Scan for the cell matching the given text and deliver its (X, Y) coordinate at center. 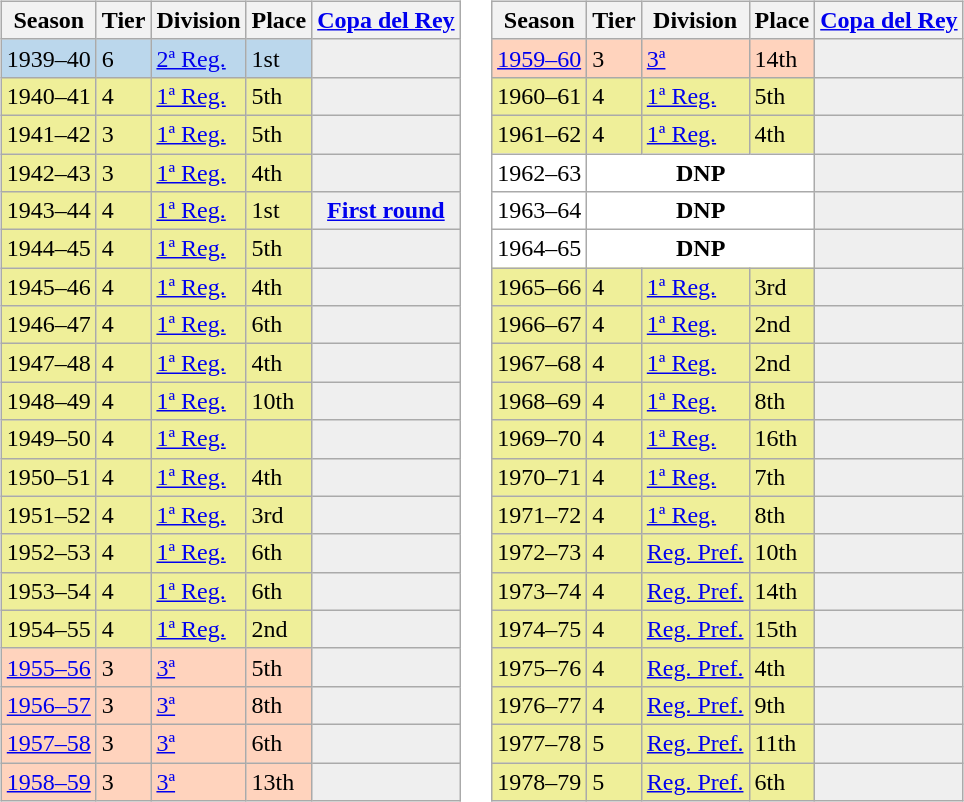
1976–77 (540, 705)
1946–47 (48, 325)
1944–45 (48, 249)
1950–51 (48, 477)
1940–41 (48, 96)
1951–52 (48, 515)
7th (782, 477)
1972–73 (540, 553)
1949–50 (48, 439)
1965–66 (540, 287)
1952–53 (48, 553)
6 (124, 58)
1955–56 (48, 667)
1967–68 (540, 363)
1966–67 (540, 325)
First round (386, 211)
1954–55 (48, 629)
1939–40 (48, 58)
1974–75 (540, 629)
1956–57 (48, 705)
2ª Reg. (198, 58)
15th (782, 629)
1978–79 (540, 781)
13th (279, 781)
9th (782, 705)
1958–59 (48, 781)
1973–74 (540, 591)
1970–71 (540, 477)
1959–60 (540, 58)
1961–62 (540, 134)
1960–61 (540, 96)
1975–76 (540, 667)
1942–43 (48, 173)
1943–44 (48, 211)
1964–65 (540, 249)
1971–72 (540, 515)
1962–63 (540, 173)
1947–48 (48, 363)
1957–58 (48, 743)
1968–69 (540, 401)
1941–42 (48, 134)
1948–49 (48, 401)
1977–78 (540, 743)
1945–46 (48, 287)
1953–54 (48, 591)
16th (782, 439)
11th (782, 743)
1963–64 (540, 211)
1969–70 (540, 439)
